Scan for the cell matching the given text and deliver its [x, y] coordinate at center. 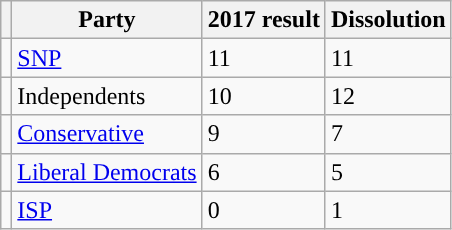
Dissolution [388, 20]
SNP [107, 58]
2017 result [264, 20]
7 [388, 134]
5 [388, 172]
6 [264, 172]
Liberal Democrats [107, 172]
ISP [107, 210]
0 [264, 210]
9 [264, 134]
Independents [107, 96]
Conservative [107, 134]
1 [388, 210]
10 [264, 96]
12 [388, 96]
Party [107, 20]
